Pinpoint the cell where the given text exists, returning its (X, Y) midpoint coordinate. 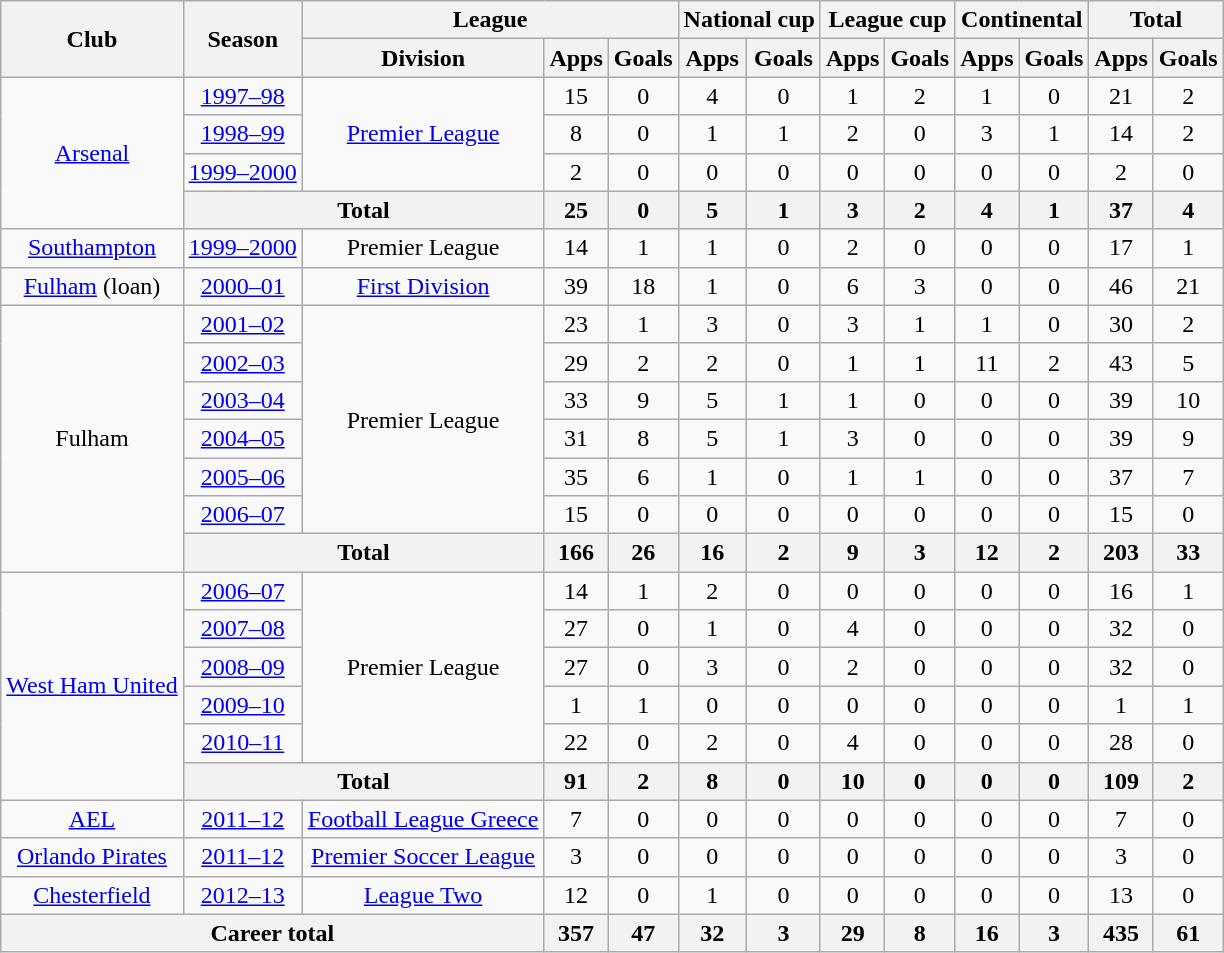
357 (576, 933)
17 (1121, 248)
Season (242, 39)
31 (576, 438)
Continental (1022, 20)
13 (1121, 895)
18 (643, 286)
91 (576, 781)
1998–99 (242, 134)
Fulham (loan) (92, 286)
National cup (749, 20)
26 (643, 553)
2010–11 (242, 743)
2005–06 (242, 477)
First Division (423, 286)
166 (576, 553)
Southampton (92, 248)
43 (1121, 362)
203 (1121, 553)
Orlando Pirates (92, 857)
435 (1121, 933)
28 (1121, 743)
Football League Greece (423, 819)
22 (576, 743)
2002–03 (242, 362)
2001–02 (242, 324)
23 (576, 324)
Club (92, 39)
11 (987, 362)
1997–98 (242, 96)
35 (576, 477)
2004–05 (242, 438)
2008–09 (242, 667)
2007–08 (242, 629)
2009–10 (242, 705)
Chesterfield (92, 895)
46 (1121, 286)
Fulham (92, 438)
25 (576, 210)
League cup (887, 20)
League Two (423, 895)
AEL (92, 819)
2000–01 (242, 286)
Arsenal (92, 153)
Division (423, 58)
47 (643, 933)
West Ham United (92, 686)
2003–04 (242, 400)
League (490, 20)
30 (1121, 324)
61 (1188, 933)
2012–13 (242, 895)
Career total (272, 933)
109 (1121, 781)
Premier Soccer League (423, 857)
